Detect which cell encompasses the target text, then output its [X, Y] center coordinate. 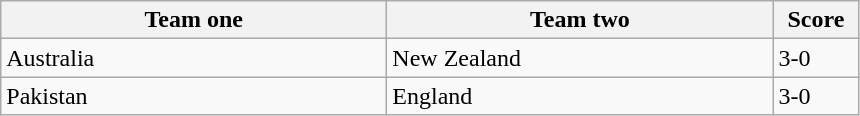
England [580, 96]
Score [816, 20]
New Zealand [580, 58]
Team two [580, 20]
Team one [194, 20]
Australia [194, 58]
Pakistan [194, 96]
